Extract the [x, y] coordinate from the center of the cell holding the provided text.  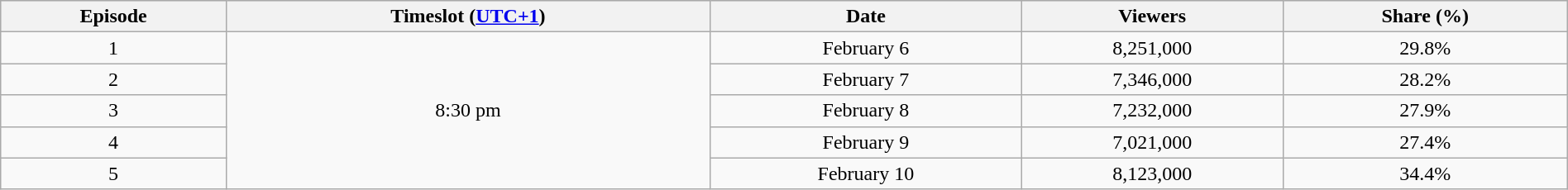
2 [114, 79]
Date [865, 17]
8,251,000 [1152, 48]
8:30 pm [468, 111]
3 [114, 111]
27.9% [1425, 111]
8,123,000 [1152, 173]
February 6 [865, 48]
4 [114, 142]
Share (%) [1425, 17]
5 [114, 173]
7,346,000 [1152, 79]
7,232,000 [1152, 111]
February 10 [865, 173]
Episode [114, 17]
27.4% [1425, 142]
February 9 [865, 142]
29.8% [1425, 48]
1 [114, 48]
7,021,000 [1152, 142]
34.4% [1425, 173]
February 8 [865, 111]
Viewers [1152, 17]
28.2% [1425, 79]
February 7 [865, 79]
Timeslot (UTC+1) [468, 17]
